Pinpoint the cell where the given text exists, returning its (x, y) midpoint coordinate. 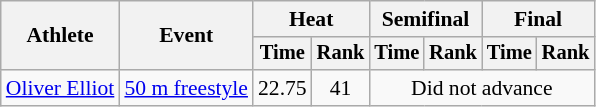
Oliver Elliot (60, 88)
Athlete (60, 36)
50 m freestyle (186, 88)
Event (186, 36)
Did not advance (482, 88)
Heat (311, 19)
22.75 (282, 88)
Final (538, 19)
Semifinal (425, 19)
41 (341, 88)
